From the cell containing the given text, extract its center point as [X, Y] coordinate. 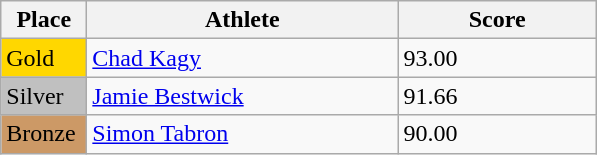
91.66 [498, 96]
Simon Tabron [242, 134]
Score [498, 20]
Jamie Bestwick [242, 96]
Athlete [242, 20]
Chad Kagy [242, 58]
Place [44, 20]
Silver [44, 96]
Bronze [44, 134]
93.00 [498, 58]
Gold [44, 58]
90.00 [498, 134]
